Pinpoint the cell where the given text exists, returning its (x, y) midpoint coordinate. 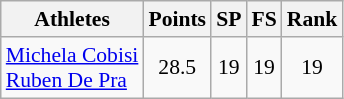
SP (228, 19)
FS (264, 19)
Points (177, 19)
Michela CobisiRuben De Pra (72, 68)
28.5 (177, 68)
Athletes (72, 19)
Rank (312, 19)
